Find where the given text appears and provide that cell's center as (x, y) coordinate. 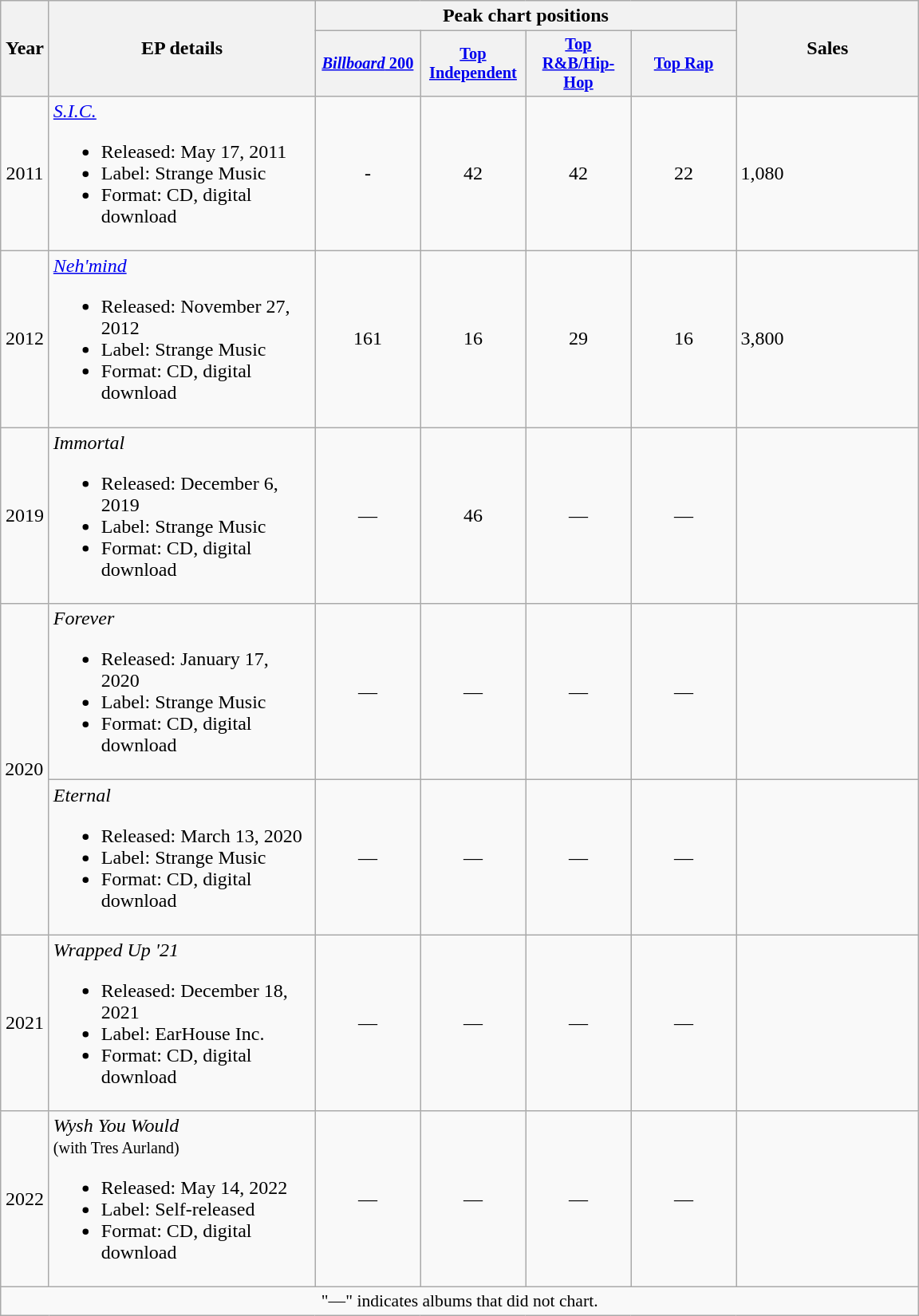
Year (26, 49)
Neh'mindReleased: November 27, 2012Label: Strange MusicFormat: CD, digital download (182, 340)
3,800 (828, 340)
Sales (828, 49)
Top Independent (473, 64)
161 (368, 340)
Top Rap (684, 64)
Wysh You Would(with Tres Aurland)Released: May 14, 2022Label: Self-releasedFormat: CD, digital download (182, 1200)
46 (473, 515)
22 (684, 173)
2020 (26, 769)
"—" indicates albums that did not chart. (459, 1302)
EP details (182, 49)
2011 (26, 173)
Peak chart positions (526, 16)
ForeverReleased: January 17, 2020Label: Strange MusicFormat: CD, digital download (182, 692)
1,080 (828, 173)
Billboard 200 (368, 64)
Top R&B/Hip-Hop (578, 64)
2021 (26, 1022)
2019 (26, 515)
29 (578, 340)
ImmortalReleased: December 6, 2019Label: Strange MusicFormat: CD, digital download (182, 515)
Wrapped Up '21Released: December 18, 2021Label: EarHouse Inc.Format: CD, digital download (182, 1022)
2022 (26, 1200)
S.I.C.Released: May 17, 2011Label: Strange MusicFormat: CD, digital download (182, 173)
EternalReleased: March 13, 2020Label: Strange MusicFormat: CD, digital download (182, 857)
- (368, 173)
2012 (26, 340)
